Determine the (x, y) coordinate at the center of the cell enclosing the given text.  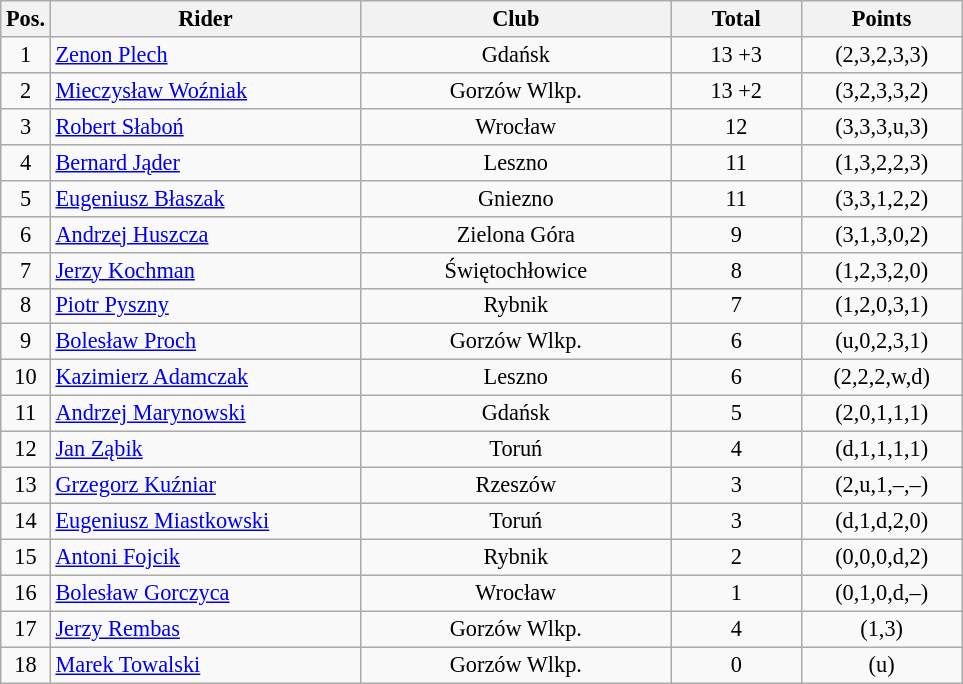
(0,1,0,d,–) (881, 593)
(2,0,1,1,1) (881, 414)
(1,2,3,2,0) (881, 270)
Bolesław Gorczyca (205, 593)
Zenon Plech (205, 55)
Total (736, 19)
Jerzy Rembas (205, 629)
Andrzej Huszcza (205, 234)
10 (26, 378)
17 (26, 629)
Świętochłowice (516, 270)
(1,3) (881, 629)
(2,u,1,–,–) (881, 485)
Pos. (26, 19)
Jerzy Kochman (205, 270)
(u,0,2,3,1) (881, 342)
Club (516, 19)
(3,3,3,u,3) (881, 126)
13 +3 (736, 55)
(1,2,0,3,1) (881, 306)
Grzegorz Kuźniar (205, 485)
Mieczysław Woźniak (205, 90)
0 (736, 665)
Bolesław Proch (205, 342)
Robert Słaboń (205, 126)
(3,3,1,2,2) (881, 198)
(2,2,2,w,d) (881, 378)
Andrzej Marynowski (205, 414)
Rzeszów (516, 485)
(d,1,1,1,1) (881, 450)
15 (26, 557)
13 +2 (736, 90)
Eugeniusz Miastkowski (205, 521)
(3,2,3,3,2) (881, 90)
(2,3,2,3,3) (881, 55)
Eugeniusz Błaszak (205, 198)
Zielona Góra (516, 234)
Kazimierz Adamczak (205, 378)
14 (26, 521)
Antoni Fojcik (205, 557)
Jan Ząbik (205, 450)
18 (26, 665)
Marek Towalski (205, 665)
Gniezno (516, 198)
Points (881, 19)
13 (26, 485)
(u) (881, 665)
Bernard Jąder (205, 162)
Rider (205, 19)
(d,1,d,2,0) (881, 521)
(1,3,2,2,3) (881, 162)
(0,0,0,d,2) (881, 557)
Piotr Pyszny (205, 306)
(3,1,3,0,2) (881, 234)
16 (26, 593)
